Capture the cell that displays the provided text and extract its [x, y] central coordinate. 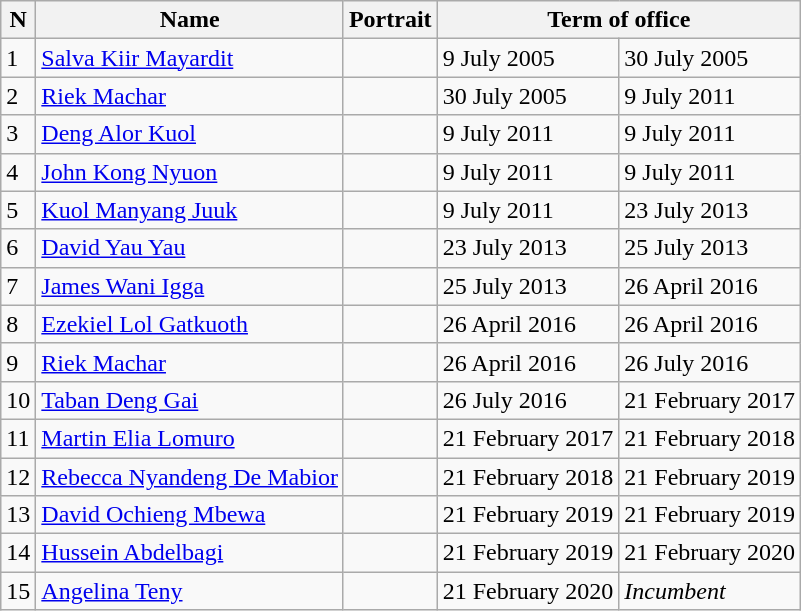
Term of office [618, 20]
Incumbent [710, 591]
9 [18, 362]
5 [18, 210]
David Yau Yau [190, 248]
9 July 2005 [528, 58]
13 [18, 515]
2 [18, 96]
11 [18, 438]
Martin Elia Lomuro [190, 438]
Rebecca Nyandeng De Mabior [190, 477]
David Ochieng Mbewa [190, 515]
Ezekiel Lol Gatkuoth [190, 324]
8 [18, 324]
4 [18, 172]
John Kong Nyuon [190, 172]
1 [18, 58]
14 [18, 553]
12 [18, 477]
15 [18, 591]
Hussein Abdelbagi [190, 553]
Portrait [390, 20]
Angelina Teny [190, 591]
Kuol Manyang Juuk [190, 210]
James Wani Igga [190, 286]
N [18, 20]
7 [18, 286]
Taban Deng Gai [190, 400]
10 [18, 400]
3 [18, 134]
Name [190, 20]
Salva Kiir Mayardit [190, 58]
Deng Alor Kuol [190, 134]
6 [18, 248]
